Identify which cell holds the provided text, then report its (x, y) central coordinate. 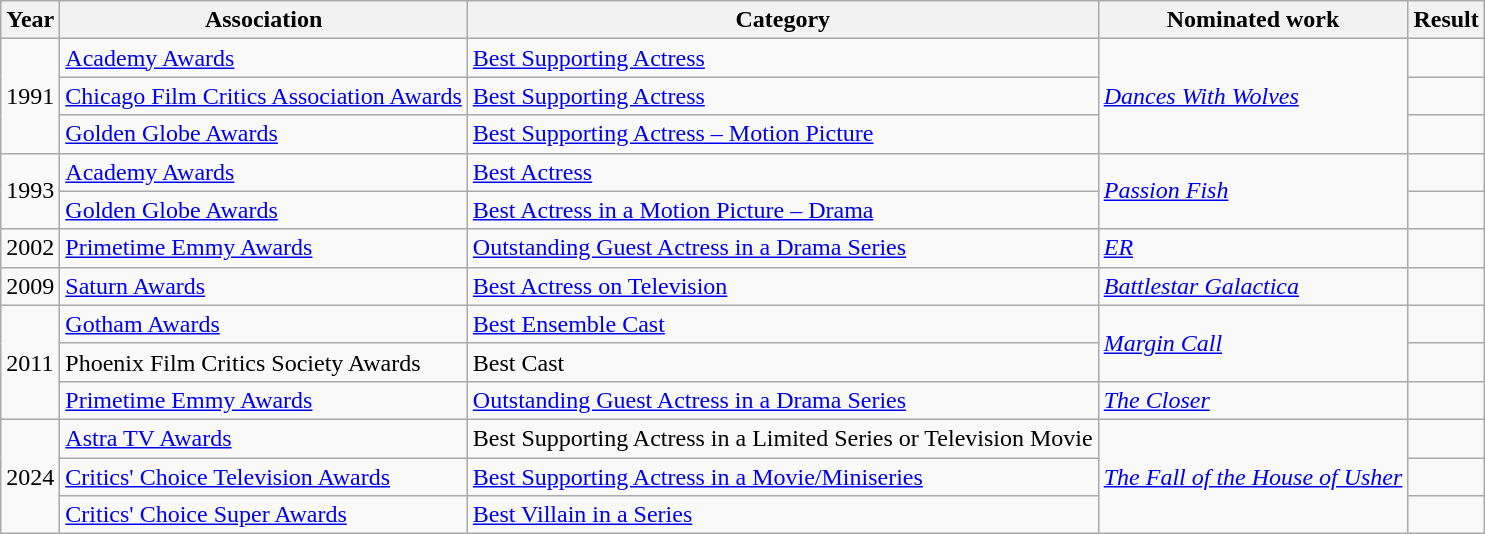
1993 (30, 191)
Result (1446, 20)
Gotham Awards (264, 324)
Best Ensemble Cast (782, 324)
The Closer (1253, 400)
Category (782, 20)
Critics' Choice Television Awards (264, 477)
Best Supporting Actress – Motion Picture (782, 134)
Best Actress on Television (782, 286)
Best Villain in a Series (782, 515)
1991 (30, 96)
Association (264, 20)
Year (30, 20)
Phoenix Film Critics Society Awards (264, 362)
2009 (30, 286)
Best Cast (782, 362)
Chicago Film Critics Association Awards (264, 96)
2024 (30, 476)
Critics' Choice Super Awards (264, 515)
Dances With Wolves (1253, 96)
2002 (30, 248)
Best Supporting Actress in a Limited Series or Television Movie (782, 438)
Astra TV Awards (264, 438)
Best Actress (782, 172)
Best Supporting Actress in a Movie/Miniseries (782, 477)
2011 (30, 362)
Passion Fish (1253, 191)
Margin Call (1253, 343)
The Fall of the House of Usher (1253, 476)
Best Actress in a Motion Picture – Drama (782, 210)
Battlestar Galactica (1253, 286)
ER (1253, 248)
Saturn Awards (264, 286)
Nominated work (1253, 20)
